Scan for the cell matching the given text and deliver its [X, Y] coordinate at center. 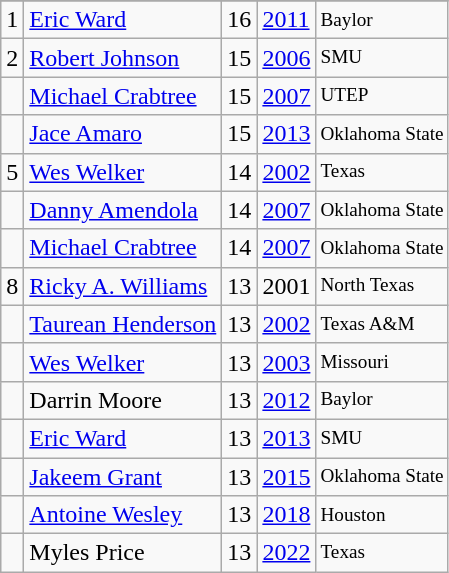
Myles Price [123, 553]
Jakeem Grant [123, 477]
2018 [286, 515]
2001 [286, 286]
Missouri [382, 362]
Robert Johnson [123, 58]
Danny Amendola [123, 210]
8 [12, 286]
Texas A&M [382, 324]
Jace Amaro [123, 134]
Darrin Moore [123, 400]
2012 [286, 400]
2022 [286, 553]
Antoine Wesley [123, 515]
16 [240, 20]
2011 [286, 20]
UTEP [382, 96]
2006 [286, 58]
2003 [286, 362]
Ricky A. Williams [123, 286]
1 [12, 20]
5 [12, 172]
2 [12, 58]
Taurean Henderson [123, 324]
North Texas [382, 286]
2015 [286, 477]
Houston [382, 515]
